Identify which cell holds the provided text, then report its [X, Y] central coordinate. 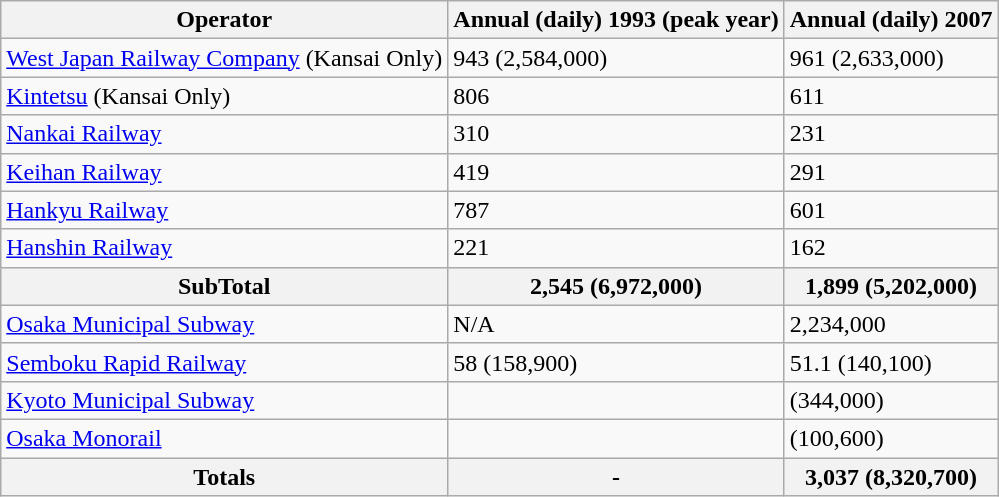
419 [616, 172]
(100,600) [891, 438]
2,545 (6,972,000) [616, 286]
Kintetsu (Kansai Only) [224, 96]
58 (158,900) [616, 362]
West Japan Railway Company (Kansai Only) [224, 58]
310 [616, 134]
162 [891, 248]
Operator [224, 20]
- [616, 477]
51.1 (140,100) [891, 362]
Annual (daily) 1993 (peak year) [616, 20]
Osaka Municipal Subway [224, 324]
Hanshin Railway [224, 248]
961 (2,633,000) [891, 58]
943 (2,584,000) [616, 58]
3,037 (8,320,700) [891, 477]
Semboku Rapid Railway [224, 362]
Nankai Railway [224, 134]
231 [891, 134]
787 [616, 210]
1,899 (5,202,000) [891, 286]
Totals [224, 477]
Annual (daily) 2007 [891, 20]
806 [616, 96]
2,234,000 [891, 324]
291 [891, 172]
Keihan Railway [224, 172]
Osaka Monorail [224, 438]
Kyoto Municipal Subway [224, 400]
SubTotal [224, 286]
(344,000) [891, 400]
N/A [616, 324]
Hankyu Railway [224, 210]
601 [891, 210]
611 [891, 96]
221 [616, 248]
